Capture the cell that displays the provided text and extract its [X, Y] central coordinate. 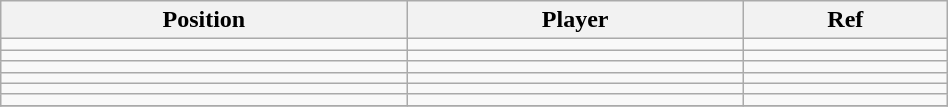
Ref [845, 20]
Player [576, 20]
Position [204, 20]
